For the text-containing cell, return its midpoint in (x, y) coordinate format. 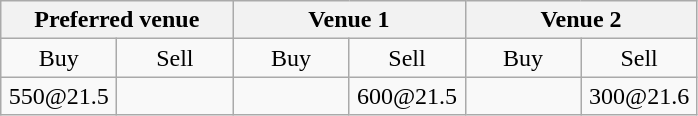
Preferred venue (117, 20)
Venue 2 (581, 20)
550@21.5 (59, 96)
600@21.5 (407, 96)
Venue 1 (349, 20)
300@21.6 (639, 96)
